Extract the [x, y] coordinate from the center of the cell holding the provided text.  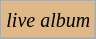
live album [48, 20]
